Identify which cell holds the provided text, then report its [X, Y] central coordinate. 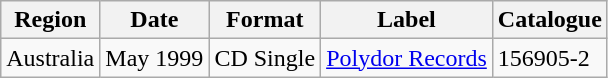
Australia [50, 58]
Region [50, 20]
Format [265, 20]
156905-2 [550, 58]
May 1999 [154, 58]
Catalogue [550, 20]
Polydor Records [407, 58]
CD Single [265, 58]
Date [154, 20]
Label [407, 20]
